Pinpoint the cell where the given text exists, returning its (x, y) midpoint coordinate. 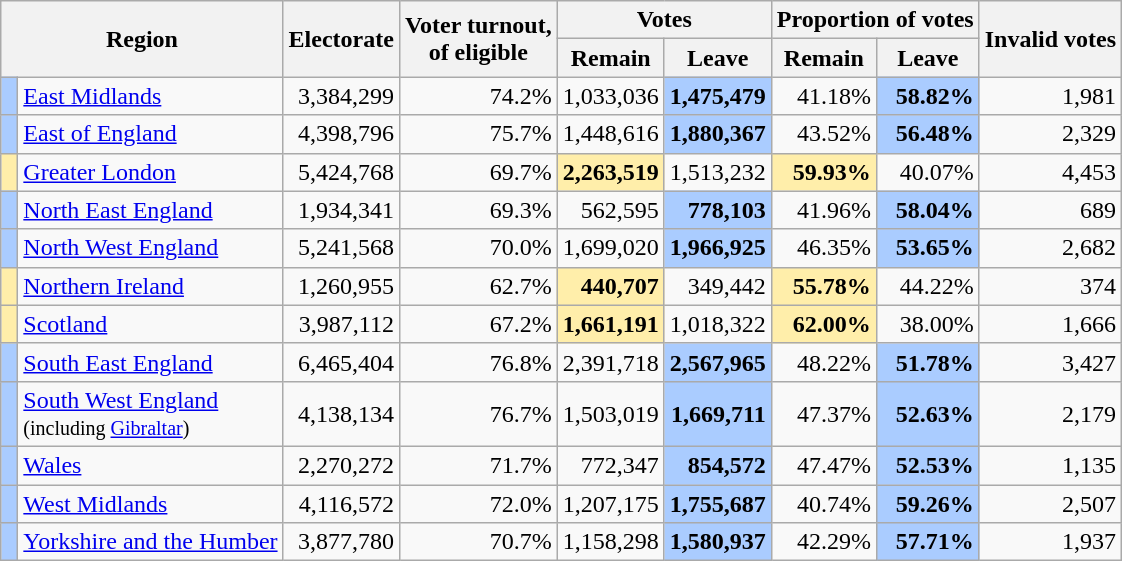
1,135 (1050, 465)
38.00% (928, 324)
6,465,404 (341, 362)
55.78% (824, 286)
43.52% (824, 134)
South East England (150, 362)
47.37% (824, 414)
2,507 (1050, 503)
Proportion of votes (875, 20)
75.7% (478, 134)
772,347 (610, 465)
70.0% (478, 248)
1,981 (1050, 96)
Voter turnout, of eligible (478, 39)
57.71% (928, 542)
2,179 (1050, 414)
4,398,796 (341, 134)
46.35% (824, 248)
854,572 (718, 465)
440,707 (610, 286)
North East England (150, 210)
71.7% (478, 465)
4,138,134 (341, 414)
Invalid votes (1050, 39)
76.8% (478, 362)
59.93% (824, 172)
72.0% (478, 503)
1,699,020 (610, 248)
1,513,232 (718, 172)
349,442 (718, 286)
North West England (150, 248)
74.2% (478, 96)
5,424,768 (341, 172)
58.04% (928, 210)
41.18% (824, 96)
51.78% (928, 362)
2,263,519 (610, 172)
778,103 (718, 210)
2,567,965 (718, 362)
48.22% (824, 362)
70.7% (478, 542)
Greater London (150, 172)
1,937 (1050, 542)
40.07% (928, 172)
67.2% (478, 324)
1,207,175 (610, 503)
1,966,925 (718, 248)
1,755,687 (718, 503)
Region (142, 39)
Yorkshire and the Humber (150, 542)
1,661,191 (610, 324)
689 (1050, 210)
59.26% (928, 503)
Scotland (150, 324)
1,448,616 (610, 134)
58.82% (928, 96)
1,475,479 (718, 96)
South West England (including Gibraltar) (150, 414)
1,669,711 (718, 414)
47.47% (824, 465)
Northern Ireland (150, 286)
1,880,367 (718, 134)
52.53% (928, 465)
62.00% (824, 324)
1,033,036 (610, 96)
42.29% (824, 542)
3,384,299 (341, 96)
1,666 (1050, 324)
1,260,955 (341, 286)
2,329 (1050, 134)
1,018,322 (718, 324)
5,241,568 (341, 248)
4,453 (1050, 172)
2,391,718 (610, 362)
76.7% (478, 414)
East Midlands (150, 96)
3,427 (1050, 362)
56.48% (928, 134)
2,682 (1050, 248)
Wales (150, 465)
562,595 (610, 210)
Votes (664, 20)
53.65% (928, 248)
69.3% (478, 210)
41.96% (824, 210)
1,934,341 (341, 210)
44.22% (928, 286)
62.7% (478, 286)
52.63% (928, 414)
3,877,780 (341, 542)
40.74% (824, 503)
1,503,019 (610, 414)
1,580,937 (718, 542)
East of England (150, 134)
1,158,298 (610, 542)
3,987,112 (341, 324)
69.7% (478, 172)
Electorate (341, 39)
374 (1050, 286)
2,270,272 (341, 465)
West Midlands (150, 503)
4,116,572 (341, 503)
